Provide the [x, y] coordinate of the cell's center where the given text is located.  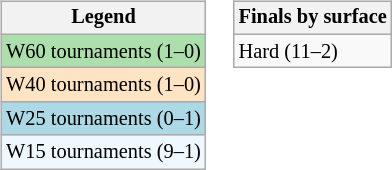
W15 tournaments (9–1) [103, 152]
Finals by surface [313, 18]
W40 tournaments (1–0) [103, 85]
Hard (11–2) [313, 51]
Legend [103, 18]
W60 tournaments (1–0) [103, 51]
W25 tournaments (0–1) [103, 119]
